Extract the (x, y) coordinate from the center of the cell holding the provided text.  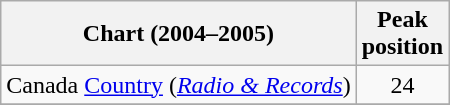
Chart (2004–2005) (178, 34)
24 (402, 85)
Canada Country (Radio & Records) (178, 85)
Peakposition (402, 34)
